From the cell containing the given text, extract its center point as [x, y] coordinate. 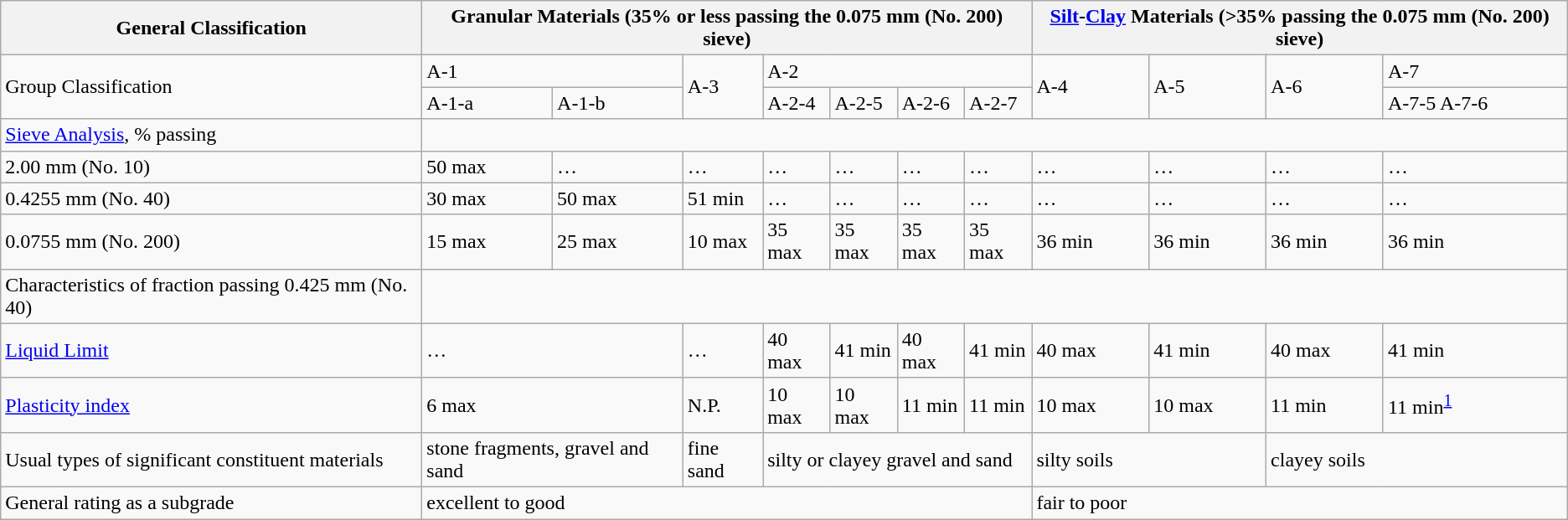
General rating as a subgrade [211, 502]
A-5 [1208, 87]
0.4255 mm (No. 40) [211, 198]
General Classification [211, 28]
Group Classification [211, 87]
A-2-7 [998, 103]
clayey soils [1417, 459]
A-7-5 A-7-6 [1475, 103]
15 max [487, 241]
Usual types of significant constituent materials [211, 459]
51 min [722, 198]
6 max [553, 405]
A-1-b [618, 103]
Plasticity index [211, 405]
25 max [618, 241]
A-2-6 [931, 103]
A-2 [898, 71]
excellent to good [727, 502]
A-2-5 [864, 103]
silty soils [1149, 459]
Granular Materials (35% or less passing the 0.075 mm (No. 200) sieve) [727, 28]
A-3 [722, 87]
fine sand [722, 459]
2.00 mm (No. 10) [211, 167]
A-2-4 [797, 103]
A-7 [1475, 71]
silty or clayey gravel and sand [898, 459]
Liquid Limit [211, 350]
Silt-Clay Materials (>35% passing the 0.075 mm (No. 200) sieve) [1300, 28]
N.P. [722, 405]
11 min1 [1475, 405]
A-1-a [487, 103]
fair to poor [1300, 502]
0.0755 mm (No. 200) [211, 241]
A-4 [1091, 87]
stone fragments, gravel and sand [553, 459]
A-1 [553, 71]
Sieve Analysis, % passing [211, 135]
30 max [487, 198]
A-6 [1325, 87]
Characteristics of fraction passing 0.425 mm (No. 40) [211, 296]
